Return the [x, y] coordinate for the center point of the cell that contains the specified text.  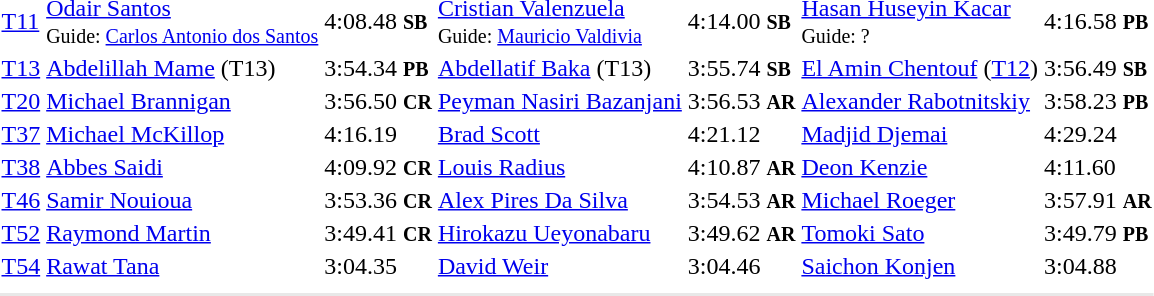
3:56.50 CR [378, 101]
T20 [21, 101]
T54 [21, 266]
Alex Pires Da Silva [560, 200]
3:49.41 CR [378, 233]
3:54.53 AR [742, 200]
David Weir [560, 266]
Brad Scott [560, 134]
3:04.46 [742, 266]
3:49.62 AR [742, 233]
T38 [21, 167]
3:57.91 AR [1098, 200]
3:49.79 PB [1098, 233]
T52 [21, 233]
Madjid Djemai [920, 134]
Abdelillah Mame (T13) [182, 68]
Abbes Saidi [182, 167]
Michael McKillop [182, 134]
T37 [21, 134]
T13 [21, 68]
Hirokazu Ueyonabaru [560, 233]
3:54.34 PB [378, 68]
3:58.23 PB [1098, 101]
Abdellatif Baka (T13) [560, 68]
3:56.49 SB [1098, 68]
Samir Nouioua [182, 200]
4:16.19 [378, 134]
4:21.12 [742, 134]
Michael Roeger [920, 200]
Raymond Martin [182, 233]
Rawat Tana [182, 266]
Deon Kenzie [920, 167]
3:56.53 AR [742, 101]
4:10.87 AR [742, 167]
Michael Brannigan [182, 101]
4:11.60 [1098, 167]
4:09.92 CR [378, 167]
Peyman Nasiri Bazanjani [560, 101]
El Amin Chentouf (T12) [920, 68]
3:53.36 CR [378, 200]
4:29.24 [1098, 134]
3:55.74 SB [742, 68]
Louis Radius [560, 167]
T46 [21, 200]
3:04.35 [378, 266]
Alexander Rabotnitskiy [920, 101]
Saichon Konjen [920, 266]
3:04.88 [1098, 266]
Tomoki Sato [920, 233]
